Identify which cell holds the provided text, then report its (x, y) central coordinate. 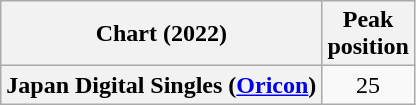
Chart (2022) (162, 34)
25 (368, 85)
Japan Digital Singles (Oricon) (162, 85)
Peakposition (368, 34)
